Search for the cell housing the specified text and yield its (x, y) center coordinate. 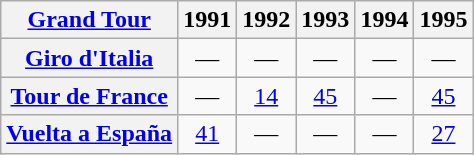
1993 (326, 20)
Giro d'Italia (90, 58)
27 (444, 134)
1991 (208, 20)
14 (266, 96)
Tour de France (90, 96)
1995 (444, 20)
Grand Tour (90, 20)
1994 (384, 20)
41 (208, 134)
Vuelta a España (90, 134)
1992 (266, 20)
